Return the (x, y) coordinate for the center point of the cell that contains the specified text.  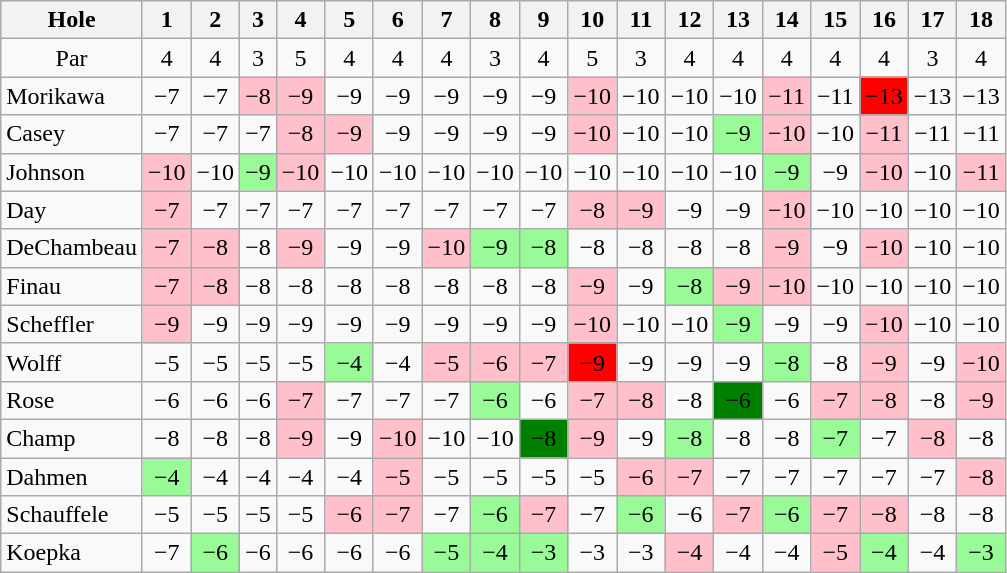
13 (738, 20)
1 (166, 20)
Wolff (72, 362)
11 (642, 20)
Scheffler (72, 324)
Day (72, 210)
6 (398, 20)
Par (72, 58)
15 (836, 20)
Hole (72, 20)
14 (786, 20)
Dahmen (72, 477)
18 (982, 20)
9 (544, 20)
12 (690, 20)
Johnson (72, 172)
10 (592, 20)
Schauffele (72, 515)
DeChambeau (72, 248)
Casey (72, 134)
8 (496, 20)
Champ (72, 438)
7 (446, 20)
2 (216, 20)
Morikawa (72, 96)
Finau (72, 286)
Koepka (72, 553)
Rose (72, 400)
17 (932, 20)
16 (884, 20)
